Provide the [x, y] coordinate of the cell's center where the given text is located.  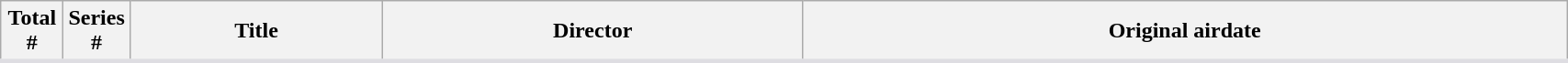
Series# [96, 31]
Director [593, 31]
Original airdate [1185, 31]
Total# [32, 31]
Title [255, 31]
